Capture the cell that displays the provided text and extract its (X, Y) central coordinate. 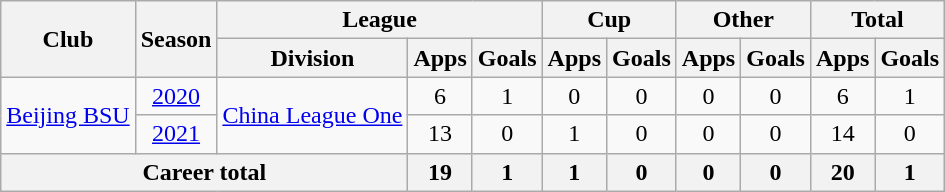
2021 (176, 134)
19 (440, 172)
Career total (204, 172)
20 (842, 172)
Cup (609, 20)
Season (176, 39)
Other (743, 20)
China League One (312, 115)
League (380, 20)
2020 (176, 96)
Division (312, 58)
14 (842, 134)
Beijing BSU (68, 115)
Total (877, 20)
13 (440, 134)
Club (68, 39)
